Identify which cell holds the provided text, then report its (X, Y) central coordinate. 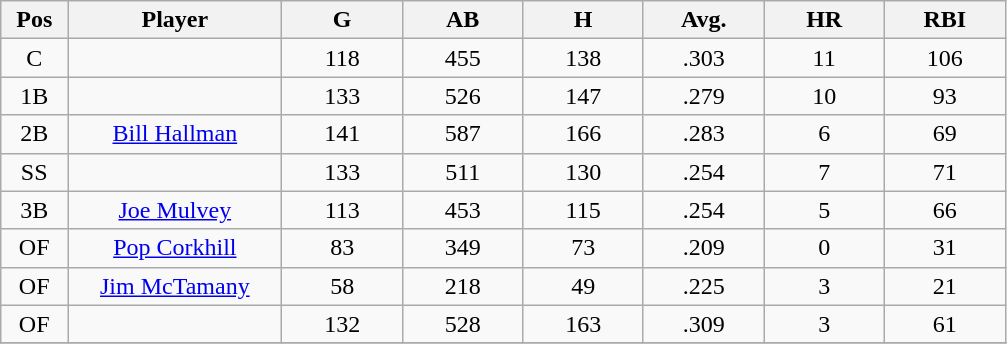
163 (583, 324)
RBI (944, 20)
141 (342, 134)
526 (462, 96)
.283 (703, 134)
2B (34, 134)
147 (583, 96)
3B (34, 210)
.209 (703, 248)
83 (342, 248)
31 (944, 248)
118 (342, 58)
115 (583, 210)
218 (462, 286)
138 (583, 58)
G (342, 20)
H (583, 20)
AB (462, 20)
Pos (34, 20)
66 (944, 210)
11 (824, 58)
6 (824, 134)
49 (583, 286)
Bill Hallman (175, 134)
511 (462, 172)
61 (944, 324)
69 (944, 134)
HR (824, 20)
528 (462, 324)
587 (462, 134)
.309 (703, 324)
SS (34, 172)
166 (583, 134)
453 (462, 210)
106 (944, 58)
93 (944, 96)
10 (824, 96)
130 (583, 172)
5 (824, 210)
.279 (703, 96)
C (34, 58)
Pop Corkhill (175, 248)
73 (583, 248)
455 (462, 58)
Avg. (703, 20)
113 (342, 210)
Jim McTamany (175, 286)
132 (342, 324)
Joe Mulvey (175, 210)
21 (944, 286)
.303 (703, 58)
.225 (703, 286)
71 (944, 172)
1B (34, 96)
7 (824, 172)
Player (175, 20)
0 (824, 248)
349 (462, 248)
58 (342, 286)
